From the cell containing the given text, extract its center point as (X, Y) coordinate. 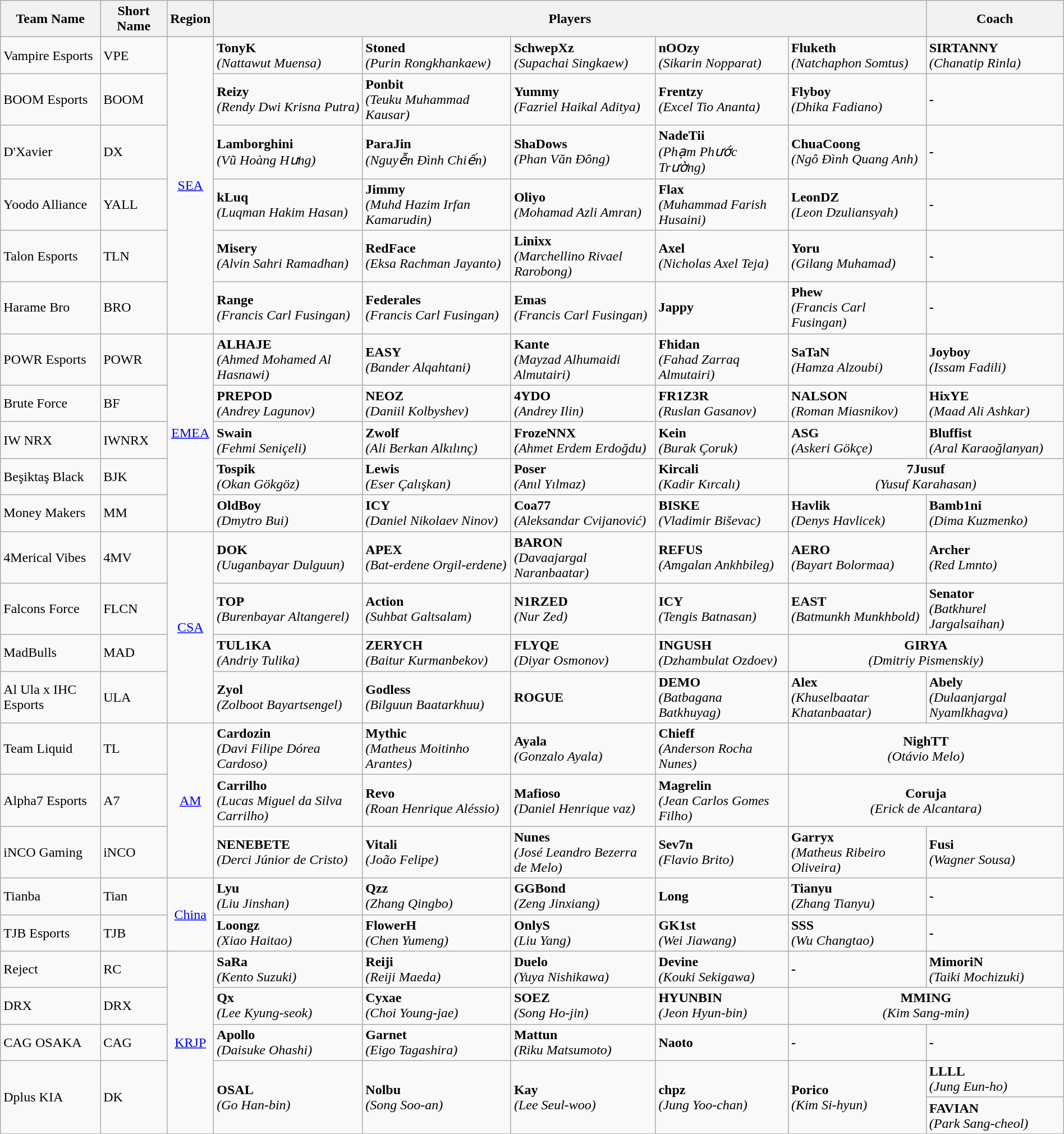
Sev7n(Flavio Brito) (722, 852)
Phew(Francis Carl Fusingan) (857, 308)
Vitali(João Felipe) (437, 852)
ICY(Tengis Batnasan) (722, 609)
SchwepXz(Supachai Singkaew) (583, 55)
Stoned(Purin Rongkhankaew) (437, 55)
Harame Bro (51, 308)
Poser(Anıl Yılmaz) (583, 476)
IWNRX (134, 440)
China (191, 914)
Coa77(Aleksandar Cvijanović) (583, 513)
TJB Esports (51, 933)
Mythic(Matheus Moitinho Arantes) (437, 749)
Region (191, 19)
BISKE(Vladimir Biševac) (722, 513)
Bamb1ni(Dima Kuzmenko) (994, 513)
Devine(Kouki Sekigawa) (722, 969)
POWR Esports (51, 359)
Tianyu(Zhang Tianyu) (857, 896)
Lewis(Eser Çalışkan) (437, 476)
RedFace(Eksa Rachman Jayanto) (437, 256)
EMEA (191, 432)
SIRTANNY(Chanatip Rinla) (994, 55)
Loongz(Xiao Haitao) (288, 933)
BRO (134, 308)
EAST(Batmunkh Munkhbold) (857, 609)
ASG(Askeri Gökçe) (857, 440)
Axel(Nicholas Axel Teja) (722, 256)
Linixx(Marchellino Rivael Rarobong) (583, 256)
ULA (134, 697)
Porico(Kim Si-hyun) (857, 1097)
FLYQE(Diyar Osmonov) (583, 653)
TLN (134, 256)
Brute Force (51, 403)
Havlik(Denys Havlicek) (857, 513)
PREPOD(Andrey Lagunov) (288, 403)
TonyK(Nattawut Muensa) (288, 55)
Duelo(Yuya Nishikawa) (583, 969)
KRJP (191, 1042)
Ayala(Gonzalo Ayala) (583, 749)
Garnet(Eigo Tagashira) (437, 1042)
Flyboy(Dhika Fadiano) (857, 99)
Qx(Lee Kyung-seok) (288, 1006)
TL (134, 749)
Nolbu(Song Soo-an) (437, 1097)
ChuaCoong(Ngô Đình Quang Anh) (857, 152)
FAVIAN(Park Sang-cheol) (994, 1115)
Jappy (722, 308)
Fhidan(Fahad Zarraq Almutairi) (722, 359)
SaRa(Kento Suzuki) (288, 969)
N1RZED(Nur Zed) (583, 609)
MimoriN(Taiki Mochizuki) (994, 969)
BF (134, 403)
LLLL(Jung Eun-ho) (994, 1079)
4MV (134, 557)
LeonDZ(Leon Dzuliansyah) (857, 204)
MAD (134, 653)
Nunes(José Leandro Bezerra de Melo) (583, 852)
CSA (191, 627)
Team Name (51, 19)
nOOzy(Sikarin Nopparat) (722, 55)
Team Liquid (51, 749)
NEOZ(Daniil Kolbyshev) (437, 403)
VPE (134, 55)
INGUSH(Dzhambulat Ozdoev) (722, 653)
IW NRX (51, 440)
Bluffist(Aral Karaoğlanyan) (994, 440)
Flax(Muhammad Farish Husaini) (722, 204)
Revo(Roan Henrique Aléssio) (437, 801)
EASY(Bander Alqahtani) (437, 359)
Federales(Francis Carl Fusingan) (437, 308)
Dplus KIA (51, 1097)
D'Xavier (51, 152)
Naoto (722, 1042)
DOK(Uuganbayar Dulguun) (288, 557)
4YDO(Andrey Ilin) (583, 403)
Apollo(Daisuke Ohashi) (288, 1042)
A7 (134, 801)
Alpha7 Esports (51, 801)
Magrelin(Jean Carlos Gomes Filho) (722, 801)
APEX(Bat-erdene Orgil-erdene) (437, 557)
FrozeNNX(Ahmet Erdem Erdoğdu) (583, 440)
HYUNBIN(Jeon Hyun-bin) (722, 1006)
Money Makers (51, 513)
Yoodo Alliance (51, 204)
MadBulls (51, 653)
Senator(Batkhurel Jargalsaihan) (994, 609)
NENEBETE(Derci Júnior de Cristo) (288, 852)
SaTaN(Hamza Alzoubi) (857, 359)
Kay(Lee Seul-woo) (583, 1097)
MMING(Kim Sang-min) (926, 1006)
Reiji(Reiji Maeda) (437, 969)
ICY(Daniel Nikolaev Ninov) (437, 513)
Beşiktaş Black (51, 476)
Tian (134, 896)
Lyu(Liu Jinshan) (288, 896)
SEA (191, 185)
Ponbit(Teuku Muhammad Kausar) (437, 99)
kLuq(Luqman Hakim Hasan) (288, 204)
TOP(Burenbayar Altangerel) (288, 609)
Qzz(Zhang Qingbo) (437, 896)
TJB (134, 933)
SSS(Wu Changtao) (857, 933)
Joyboy(Issam Fadili) (994, 359)
MM (134, 513)
BOOM (134, 99)
chpz(Jung Yoo-chan) (722, 1097)
DX (134, 152)
Talon Esports (51, 256)
Archer(Red Lmnto) (994, 557)
Long (722, 896)
BOOM Esports (51, 99)
Al Ula x IHC Esports (51, 697)
REFUS(Amgalan Ankhbileg) (722, 557)
Reizy(Rendy Dwi Krisna Putra) (288, 99)
Mafioso(Daniel Henrique vaz) (583, 801)
Coruja(Erick de Alcantara) (926, 801)
iNCO (134, 852)
HixYE(Maad Ali Ashkar) (994, 403)
Falcons Force (51, 609)
Cyxae(Choi Young-jae) (437, 1006)
Zwolf(Ali Berkan Alkılınç) (437, 440)
Zyol(Zolboot Bayartsengel) (288, 697)
Fusi(Wagner Sousa) (994, 852)
Garryx(Matheus Ribeiro Oliveira) (857, 852)
iNCO Gaming (51, 852)
Coach (994, 19)
GGBond(Zeng Jinxiang) (583, 896)
Godless(Bilguun Baatarkhuu) (437, 697)
Tospik(Okan Gökgöz) (288, 476)
Alex(Khuselbaatar Khatanbaatar) (857, 697)
NALSON(Roman Miasnikov) (857, 403)
Carrilho(Lucas Miguel da Silva Carrilho) (288, 801)
4Merical Vibes (51, 557)
OSAL(Go Han-bin) (288, 1097)
Yummy(Fazriel Haikal Aditya) (583, 99)
Cardozin(Davi Filipe Dórea Cardoso) (288, 749)
GK1st(Wei Jiawang) (722, 933)
NadeTii(Phạm Phước Trường) (722, 152)
Kante(Mayzad Alhumaidi Almutairi) (583, 359)
Players (570, 19)
AERO(Bayart Bolormaa) (857, 557)
Fluketh(Natchaphon Somtus) (857, 55)
Action(Suhbat Galtsalam) (437, 609)
OldBoy(Dmytro Bui) (288, 513)
CAG (134, 1042)
AM (191, 801)
Emas(Francis Carl Fusingan) (583, 308)
Misery(Alvin Sahri Ramadhan) (288, 256)
Chieff(Anderson Rocha Nunes) (722, 749)
Lamborghini(Vũ Hoàng Hưng) (288, 152)
ALHAJE(Ahmed Mohamed Al Hasnawi) (288, 359)
YALL (134, 204)
Range(Francis Carl Fusingan) (288, 308)
Short Name (134, 19)
Kircali(Kadir Kırcalı) (722, 476)
ZERYCH(Baitur Kurmanbekov) (437, 653)
OnlyS(Liu Yang) (583, 933)
BARON(Davaajargal Naranbaatar) (583, 557)
Kein(Burak Çoruk) (722, 440)
Vampire Esports (51, 55)
ROGUE (583, 697)
Swain(Fehmi Seniçeli) (288, 440)
NighTT(Otávio Melo) (926, 749)
DK (134, 1097)
GIRYA(Dmitriy Pismenskiy) (926, 653)
CAG OSAKA (51, 1042)
POWR (134, 359)
DEMO(Batbagana Batkhuyag) (722, 697)
ParaJin(Nguyễn Đình Chiến) (437, 152)
SOEZ(Song Ho-jin) (583, 1006)
RC (134, 969)
Yoru(Gilang Muhamad) (857, 256)
Frentzy(Excel Tio Ananta) (722, 99)
Jimmy(Muhd Hazim Irfan Kamarudin) (437, 204)
Oliyo(Mohamad Azli Amran) (583, 204)
Abely(Dulaanjargal Nyamlkhagva) (994, 697)
FlowerH(Chen Yumeng) (437, 933)
7Jusuf(Yusuf Karahasan) (926, 476)
Tianba (51, 896)
TUL1KA(Andriy Tulika) (288, 653)
Mattun(Riku Matsumoto) (583, 1042)
ShaDows(Phan Văn Đông) (583, 152)
FR1Z3R(Ruslan Gasanov) (722, 403)
FLCN (134, 609)
Reject (51, 969)
BJK (134, 476)
